Return the [x, y] coordinate for the center point of the cell that contains the specified text.  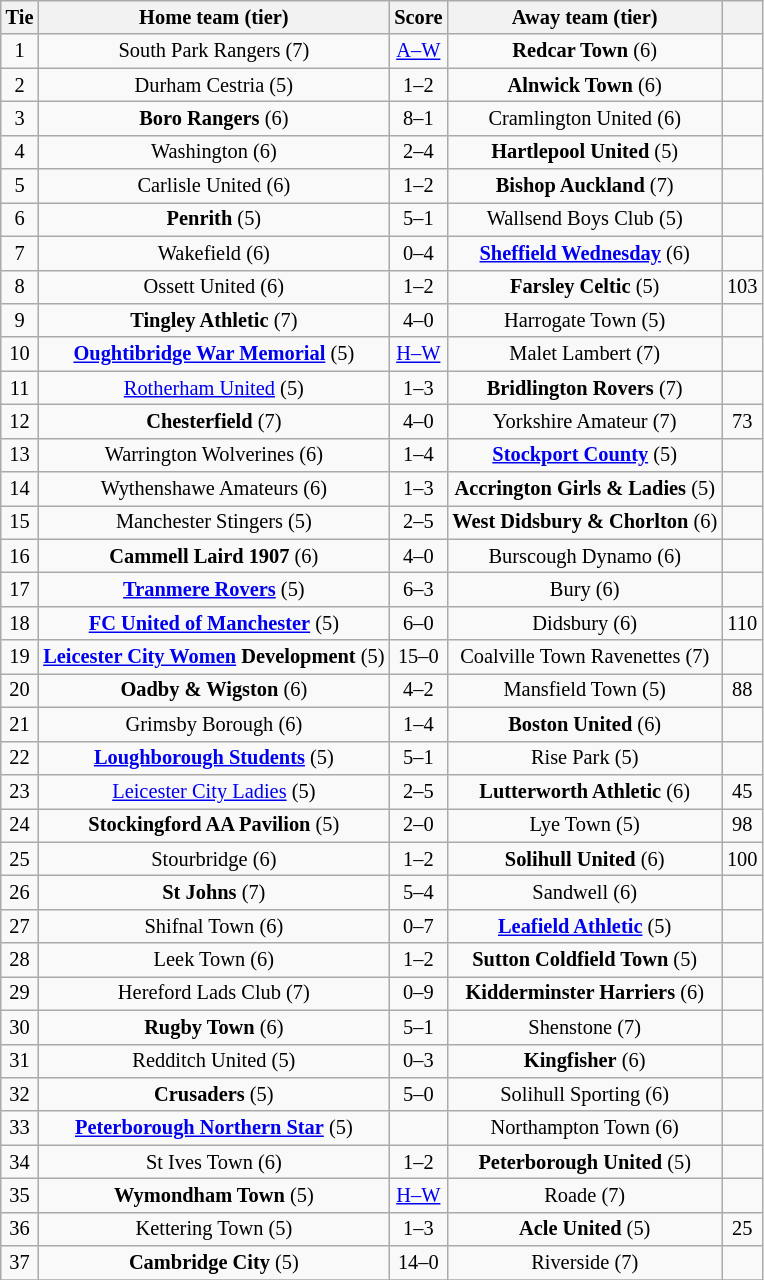
24 [20, 825]
Acle United (5) [584, 1229]
Sheffield Wednesday (6) [584, 253]
Shifnal Town (6) [214, 926]
Chesterfield (7) [214, 421]
Score [418, 17]
Tingley Athletic (7) [214, 320]
32 [20, 1094]
3 [20, 118]
Redditch United (5) [214, 1061]
11 [20, 388]
South Park Rangers (7) [214, 51]
37 [20, 1263]
6–0 [418, 623]
Wallsend Boys Club (5) [584, 219]
Didsbury (6) [584, 623]
21 [20, 724]
33 [20, 1128]
2–0 [418, 825]
28 [20, 960]
Stockingford AA Pavilion (5) [214, 825]
Solihull Sporting (6) [584, 1094]
14–0 [418, 1263]
110 [742, 623]
Wythenshawe Amateurs (6) [214, 489]
29 [20, 993]
4 [20, 152]
Burscough Dynamo (6) [584, 556]
14 [20, 489]
45 [742, 791]
Grimsby Borough (6) [214, 724]
5 [20, 186]
36 [20, 1229]
88 [742, 690]
Farsley Celtic (5) [584, 287]
22 [20, 758]
Malet Lambert (7) [584, 354]
Kingfisher (6) [584, 1061]
Stockport County (5) [584, 455]
Penrith (5) [214, 219]
5–0 [418, 1094]
0–3 [418, 1061]
St Ives Town (6) [214, 1162]
Wakefield (6) [214, 253]
Carlisle United (6) [214, 186]
100 [742, 859]
1 [20, 51]
30 [20, 1027]
26 [20, 892]
18 [20, 623]
Washington (6) [214, 152]
Stourbridge (6) [214, 859]
15 [20, 522]
19 [20, 657]
Loughborough Students (5) [214, 758]
6 [20, 219]
Sandwell (6) [584, 892]
9 [20, 320]
Peterborough United (5) [584, 1162]
Boston United (6) [584, 724]
73 [742, 421]
Bishop Auckland (7) [584, 186]
Warrington Wolverines (6) [214, 455]
Cramlington United (6) [584, 118]
Tie [20, 17]
Rotherham United (5) [214, 388]
Sutton Coldfield Town (5) [584, 960]
2 [20, 85]
Hereford Lads Club (7) [214, 993]
Manchester Stingers (5) [214, 522]
Cambridge City (5) [214, 1263]
0–4 [418, 253]
0–7 [418, 926]
Leafield Athletic (5) [584, 926]
Mansfield Town (5) [584, 690]
35 [20, 1195]
Shenstone (7) [584, 1027]
12 [20, 421]
Kidderminster Harriers (6) [584, 993]
Northampton Town (6) [584, 1128]
7 [20, 253]
13 [20, 455]
Coalville Town Ravenettes (7) [584, 657]
West Didsbury & Chorlton (6) [584, 522]
Alnwick Town (6) [584, 85]
A–W [418, 51]
Cammell Laird 1907 (6) [214, 556]
4–2 [418, 690]
Oadby & Wigston (6) [214, 690]
Rise Park (5) [584, 758]
St Johns (7) [214, 892]
Durham Cestria (5) [214, 85]
Peterborough Northern Star (5) [214, 1128]
27 [20, 926]
Wymondham Town (5) [214, 1195]
0–9 [418, 993]
Rugby Town (6) [214, 1027]
Bridlington Rovers (7) [584, 388]
2–4 [418, 152]
34 [20, 1162]
10 [20, 354]
Yorkshire Amateur (7) [584, 421]
Kettering Town (5) [214, 1229]
20 [20, 690]
Boro Rangers (6) [214, 118]
17 [20, 589]
Home team (tier) [214, 17]
16 [20, 556]
23 [20, 791]
8–1 [418, 118]
Oughtibridge War Memorial (5) [214, 354]
Tranmere Rovers (5) [214, 589]
15–0 [418, 657]
Lutterworth Athletic (6) [584, 791]
Crusaders (5) [214, 1094]
Leicester City Women Development (5) [214, 657]
Harrogate Town (5) [584, 320]
5–4 [418, 892]
Ossett United (6) [214, 287]
6–3 [418, 589]
Redcar Town (6) [584, 51]
Bury (6) [584, 589]
Riverside (7) [584, 1263]
98 [742, 825]
Roade (7) [584, 1195]
31 [20, 1061]
103 [742, 287]
8 [20, 287]
Solihull United (6) [584, 859]
Leek Town (6) [214, 960]
Accrington Girls & Ladies (5) [584, 489]
Lye Town (5) [584, 825]
FC United of Manchester (5) [214, 623]
Leicester City Ladies (5) [214, 791]
Away team (tier) [584, 17]
Hartlepool United (5) [584, 152]
